For the text-containing cell, return its midpoint in [X, Y] coordinate format. 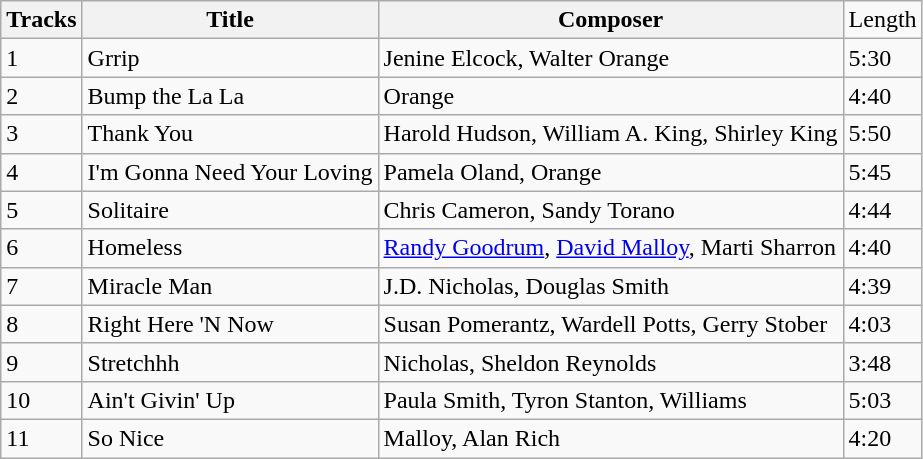
Bump the La La [230, 96]
Nicholas, Sheldon Reynolds [610, 362]
4:03 [882, 324]
Susan Pomerantz, Wardell Potts, Gerry Stober [610, 324]
Miracle Man [230, 286]
Randy Goodrum, David Malloy, Marti Sharron [610, 248]
Orange [610, 96]
4:44 [882, 210]
5:45 [882, 172]
I'm Gonna Need Your Loving [230, 172]
4:39 [882, 286]
Stretchhh [230, 362]
Ain't Givin' Up [230, 400]
Tracks [42, 20]
Length [882, 20]
1 [42, 58]
Paula Smith, Tyron Stanton, Williams [610, 400]
Pamela Oland, Orange [610, 172]
Right Here 'N Now [230, 324]
10 [42, 400]
Malloy, Alan Rich [610, 438]
5:03 [882, 400]
3 [42, 134]
Title [230, 20]
3:48 [882, 362]
Chris Cameron, Sandy Torano [610, 210]
2 [42, 96]
Homeless [230, 248]
5:50 [882, 134]
6 [42, 248]
Thank You [230, 134]
7 [42, 286]
5:30 [882, 58]
Jenine Elcock, Walter Orange [610, 58]
9 [42, 362]
Harold Hudson, William A. King, Shirley King [610, 134]
Composer [610, 20]
So Nice [230, 438]
4 [42, 172]
5 [42, 210]
11 [42, 438]
J.D. Nicholas, Douglas Smith [610, 286]
8 [42, 324]
4:20 [882, 438]
Solitaire [230, 210]
Grrip [230, 58]
